Return (X, Y) of the center of cell containing provided text 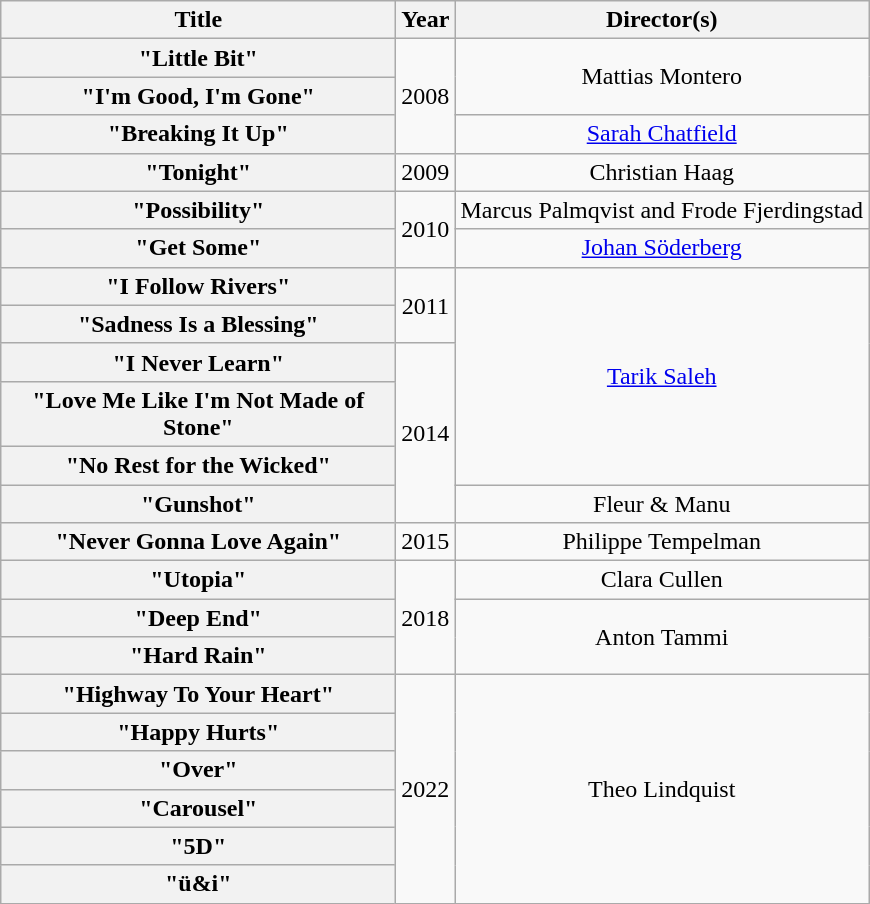
"Hard Rain" (198, 656)
"I Follow Rivers" (198, 286)
2018 (426, 618)
"Gunshot" (198, 503)
"Love Me Like I'm Not Made of Stone" (198, 414)
Year (426, 20)
"Sadness Is a Blessing" (198, 324)
"I'm Good, I'm Gone" (198, 96)
Director(s) (662, 20)
"No Rest for the Wicked" (198, 465)
"Never Gonna Love Again" (198, 542)
"Breaking It Up" (198, 134)
Theo Lindquist (662, 789)
"Carousel" (198, 808)
2015 (426, 542)
"I Never Learn" (198, 362)
2022 (426, 789)
Christian Haag (662, 172)
"Over" (198, 770)
Tarik Saleh (662, 376)
"Little Bit" (198, 58)
Fleur & Manu (662, 503)
"Get Some" (198, 248)
"Deep End" (198, 618)
"ü&i" (198, 884)
Marcus Palmqvist and Frode Fjerdingstad (662, 210)
Mattias Montero (662, 77)
"Possibility" (198, 210)
2009 (426, 172)
Sarah Chatfield (662, 134)
Anton Tammi (662, 637)
Title (198, 20)
"Highway To Your Heart" (198, 694)
2010 (426, 229)
2011 (426, 305)
Philippe Tempelman (662, 542)
2014 (426, 432)
Clara Cullen (662, 580)
2008 (426, 96)
"5D" (198, 846)
"Utopia" (198, 580)
"Tonight" (198, 172)
"Happy Hurts" (198, 732)
Johan Söderberg (662, 248)
